Extract the [x, y] coordinate from the center of the cell holding the provided text.  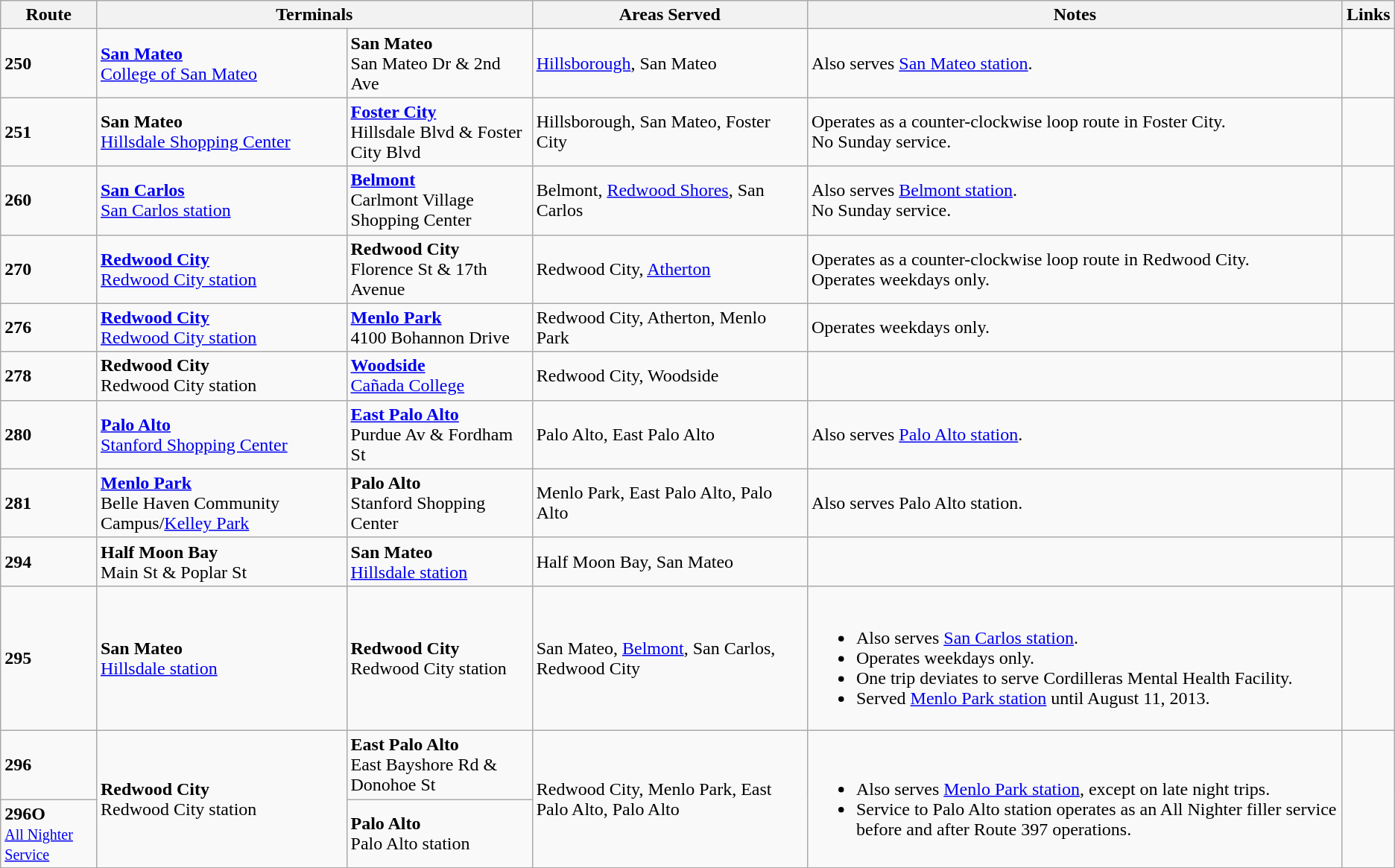
260 [49, 200]
280 [49, 434]
Terminals [314, 15]
276 [49, 328]
296 [49, 764]
281 [49, 503]
Operates weekdays only. [1075, 328]
Areas Served [669, 15]
San MateoHillsdale Shopping Center [221, 132]
Palo Alto, East Palo Alto [669, 434]
Notes [1075, 15]
Also serves San Mateo station. [1075, 63]
296OAll Nighter Service [49, 833]
Foster CityHillsdale Blvd & Foster City Blvd [440, 132]
San Mateo, Belmont, San Carlos, Redwood City [669, 658]
Redwood City, Menlo Park, East Palo Alto, Palo Alto [669, 799]
Menlo Park, East Palo Alto, Palo Alto [669, 503]
294 [49, 562]
Half Moon BayMain St & Poplar St [221, 562]
Operates as a counter-clockwise loop route in Foster City.No Sunday service. [1075, 132]
East Palo AltoEast Bayshore Rd & Donohoe St [440, 764]
San CarlosSan Carlos station [221, 200]
BelmontCarlmont Village Shopping Center [440, 200]
Menlo Park4100 Bohannon Drive [440, 328]
Palo AltoPalo Alto station [440, 833]
278 [49, 376]
295 [49, 658]
East Palo AltoPurdue Av & Fordham St [440, 434]
Redwood CityFlorence St & 17th Avenue [440, 269]
WoodsideCañada College [440, 376]
Redwood City, Atherton [669, 269]
Links [1368, 15]
Menlo ParkBelle Haven Community Campus/Kelley Park [221, 503]
Half Moon Bay, San Mateo [669, 562]
Redwood City, Woodside [669, 376]
Route [49, 15]
San MateoCollege of San Mateo [221, 63]
Belmont, Redwood Shores, San Carlos [669, 200]
Hillsborough, San Mateo [669, 63]
250 [49, 63]
270 [49, 269]
Also serves Belmont station. No Sunday service. [1075, 200]
251 [49, 132]
Hillsborough, San Mateo, Foster City [669, 132]
Redwood City, Atherton, Menlo Park [669, 328]
Operates as a counter-clockwise loop route in Redwood City. Operates weekdays only. [1075, 269]
San MateoSan Mateo Dr & 2nd Ave [440, 63]
